Extract the [x, y] coordinate from the center of the cell holding the provided text.  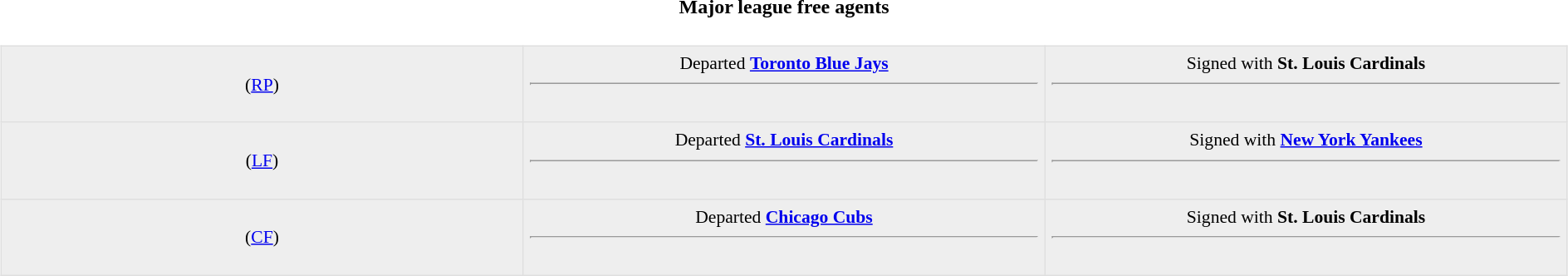
(LF) [262, 160]
Departed Chicago Cubs [784, 237]
Departed Toronto Blue Jays [784, 84]
Signed with New York Yankees [1306, 160]
Departed St. Louis Cardinals [784, 160]
(CF) [262, 237]
(RP) [262, 84]
